Output the [x, y] coordinate of the center of the cell containing the given text.  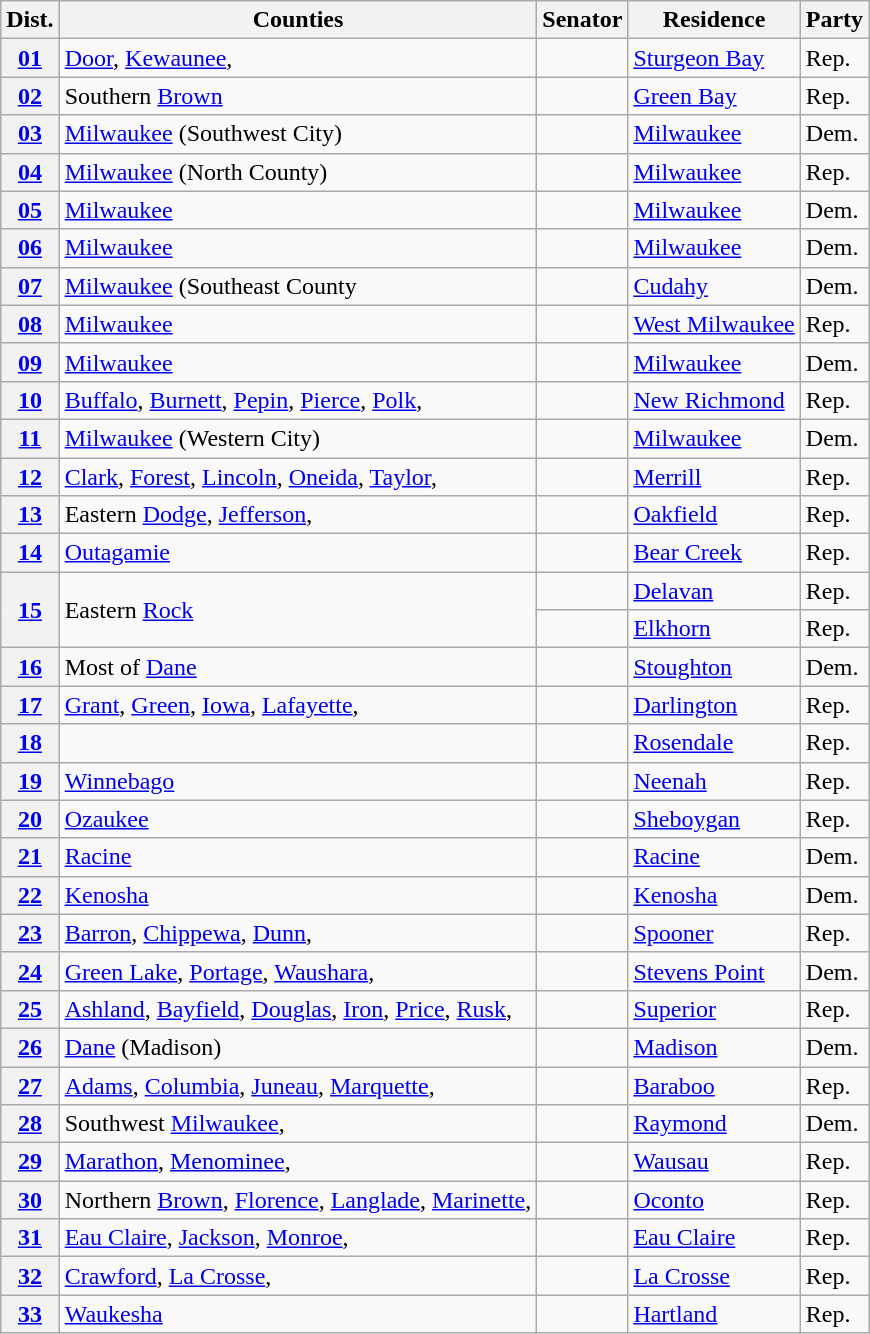
19 [30, 781]
09 [30, 362]
24 [30, 971]
Hartland [714, 1314]
20 [30, 819]
Party [834, 20]
32 [30, 1276]
07 [30, 286]
Milwaukee (Southwest City) [298, 134]
04 [30, 172]
Northern Brown, Florence, Langlade, Marinette, [298, 1200]
23 [30, 933]
Dane (Madison) [298, 1047]
Southern Brown [298, 96]
27 [30, 1085]
Clark, Forest, Lincoln, Oneida, Taylor, [298, 477]
Milwaukee (Southeast County [298, 286]
14 [30, 553]
Eau Claire [714, 1238]
Grant, Green, Iowa, Lafayette, [298, 705]
02 [30, 96]
25 [30, 1009]
Adams, Columbia, Juneau, Marquette, [298, 1085]
Neenah [714, 781]
29 [30, 1162]
Bear Creek [714, 553]
Counties [298, 20]
Senator [582, 20]
Most of Dane [298, 667]
La Crosse [714, 1276]
Stoughton [714, 667]
Ozaukee [298, 819]
06 [30, 248]
Baraboo [714, 1085]
11 [30, 438]
15 [30, 610]
08 [30, 324]
Dist. [30, 20]
Eastern Dodge, Jefferson, [298, 515]
Superior [714, 1009]
Elkhorn [714, 629]
18 [30, 743]
Rosendale [714, 743]
Eastern Rock [298, 610]
Winnebago [298, 781]
Residence [714, 20]
Marathon, Menominee, [298, 1162]
West Milwaukee [714, 324]
Cudahy [714, 286]
05 [30, 210]
Milwaukee (Western City) [298, 438]
Barron, Chippewa, Dunn, [298, 933]
Crawford, La Crosse, [298, 1276]
Waukesha [298, 1314]
New Richmond [714, 400]
33 [30, 1314]
12 [30, 477]
13 [30, 515]
Sheboygan [714, 819]
Darlington [714, 705]
26 [30, 1047]
30 [30, 1200]
Milwaukee (North County) [298, 172]
21 [30, 857]
01 [30, 58]
Eau Claire, Jackson, Monroe, [298, 1238]
Door, Kewaunee, [298, 58]
Oakfield [714, 515]
Buffalo, Burnett, Pepin, Pierce, Polk, [298, 400]
Green Bay [714, 96]
Sturgeon Bay [714, 58]
28 [30, 1124]
Raymond [714, 1124]
Ashland, Bayfield, Douglas, Iron, Price, Rusk, [298, 1009]
Green Lake, Portage, Waushara, [298, 971]
Wausau [714, 1162]
Oconto [714, 1200]
Outagamie [298, 553]
Stevens Point [714, 971]
22 [30, 895]
Southwest Milwaukee, [298, 1124]
03 [30, 134]
Madison [714, 1047]
10 [30, 400]
Merrill [714, 477]
Delavan [714, 591]
Spooner [714, 933]
31 [30, 1238]
16 [30, 667]
17 [30, 705]
